Identify which cell holds the provided text, then report its [X, Y] central coordinate. 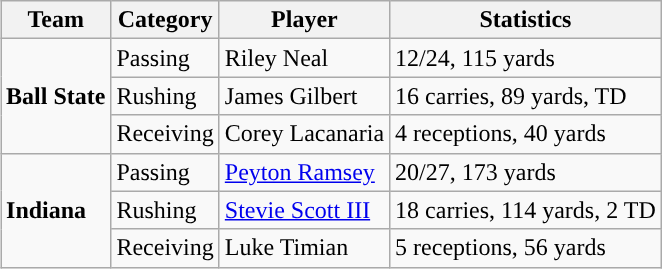
Ball State [56, 96]
Team [56, 20]
Category [165, 20]
5 receptions, 56 yards [526, 248]
12/24, 115 yards [526, 58]
James Gilbert [304, 96]
20/27, 173 yards [526, 172]
Stevie Scott III [304, 210]
Luke Timian [304, 248]
16 carries, 89 yards, TD [526, 96]
Player [304, 20]
18 carries, 114 yards, 2 TD [526, 210]
Peyton Ramsey [304, 172]
4 receptions, 40 yards [526, 134]
Corey Lacanaria [304, 134]
Statistics [526, 20]
Indiana [56, 210]
Riley Neal [304, 58]
